Find where the given text appears and provide that cell's center as [x, y] coordinate. 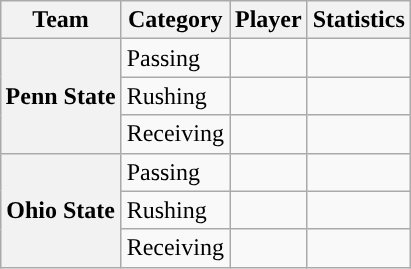
Penn State [60, 96]
Ohio State [60, 210]
Player [269, 20]
Team [60, 20]
Statistics [358, 20]
Category [175, 20]
